Provide the (X, Y) coordinate of the cell's center where the given text is located.  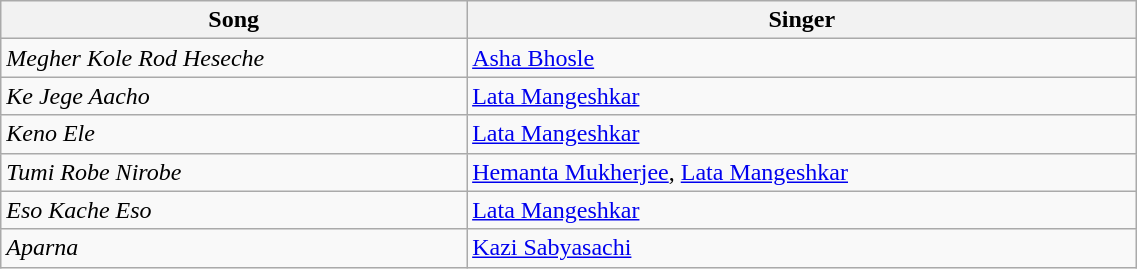
Ke Jege Aacho (234, 96)
Megher Kole Rod Heseche (234, 58)
Song (234, 20)
Tumi Robe Nirobe (234, 172)
Hemanta Mukherjee, Lata Mangeshkar (802, 172)
Asha Bhosle (802, 58)
Singer (802, 20)
Kazi Sabyasachi (802, 248)
Eso Kache Eso (234, 210)
Keno Ele (234, 134)
Aparna (234, 248)
